Locate the cell with the specified text and output its [x, y] center coordinate. 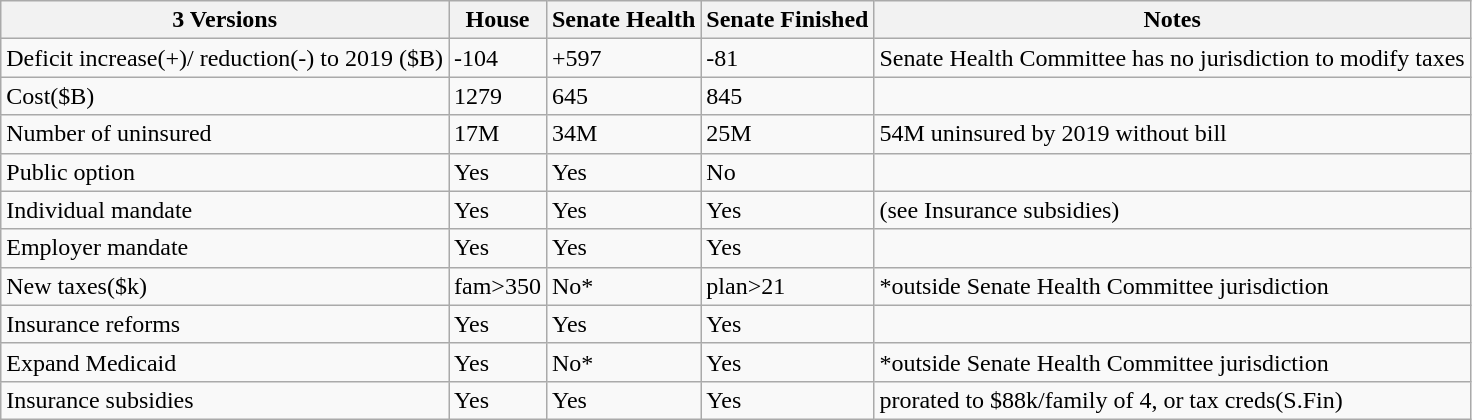
plan>21 [788, 286]
Cost($B) [225, 96]
Number of uninsured [225, 134]
845 [788, 96]
3 Versions [225, 20]
Senate Finished [788, 20]
fam>350 [498, 286]
645 [623, 96]
54M uninsured by 2019 without bill [1172, 134]
+597 [623, 58]
25M [788, 134]
Deficit increase(+)/ reduction(-) to 2019 ($B) [225, 58]
17M [498, 134]
Insurance reforms [225, 324]
1279 [498, 96]
(see Insurance subsidies) [1172, 210]
prorated to $88k/family of 4, or tax creds(S.Fin) [1172, 400]
-104 [498, 58]
Expand Medicaid [225, 362]
34M [623, 134]
Individual mandate [225, 210]
House [498, 20]
Senate Health [623, 20]
Public option [225, 172]
Notes [1172, 20]
Employer mandate [225, 248]
New taxes($k) [225, 286]
-81 [788, 58]
Insurance subsidies [225, 400]
Senate Health Committee has no jurisdiction to modify taxes [1172, 58]
No [788, 172]
